For the text-containing cell, return its midpoint in [x, y] coordinate format. 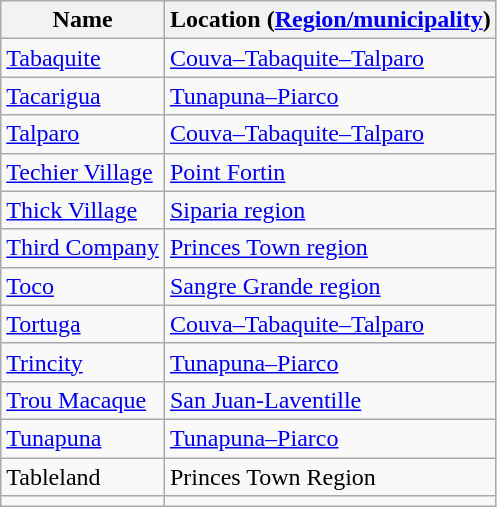
Point Fortin [330, 172]
Techier Village [83, 172]
Trincity [83, 362]
Location (Region/municipality) [330, 20]
Tunapuna [83, 438]
Thick Village [83, 210]
Princes Town Region [330, 477]
Tableland [83, 477]
Tacarigua [83, 96]
Toco [83, 286]
Sangre Grande region [330, 286]
San Juan-Laventille [330, 400]
Name [83, 20]
Tortuga [83, 324]
Third Company [83, 248]
Trou Macaque [83, 400]
Talparo [83, 134]
Siparia region [330, 210]
Princes Town region [330, 248]
Tabaquite [83, 58]
